Identify which cell holds the provided text, then report its [X, Y] central coordinate. 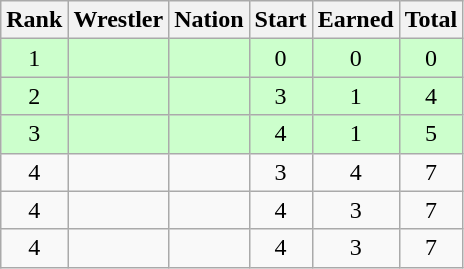
5 [431, 134]
Nation [209, 20]
Earned [356, 20]
2 [34, 96]
Wrestler [118, 20]
Rank [34, 20]
Start [280, 20]
Total [431, 20]
